Locate the cell with the specified text and output its [X, Y] center coordinate. 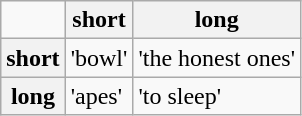
'the honest ones' [217, 58]
'to sleep' [217, 96]
'apes' [99, 96]
'bowl' [99, 58]
